Return [X, Y] of the center of cell containing provided text 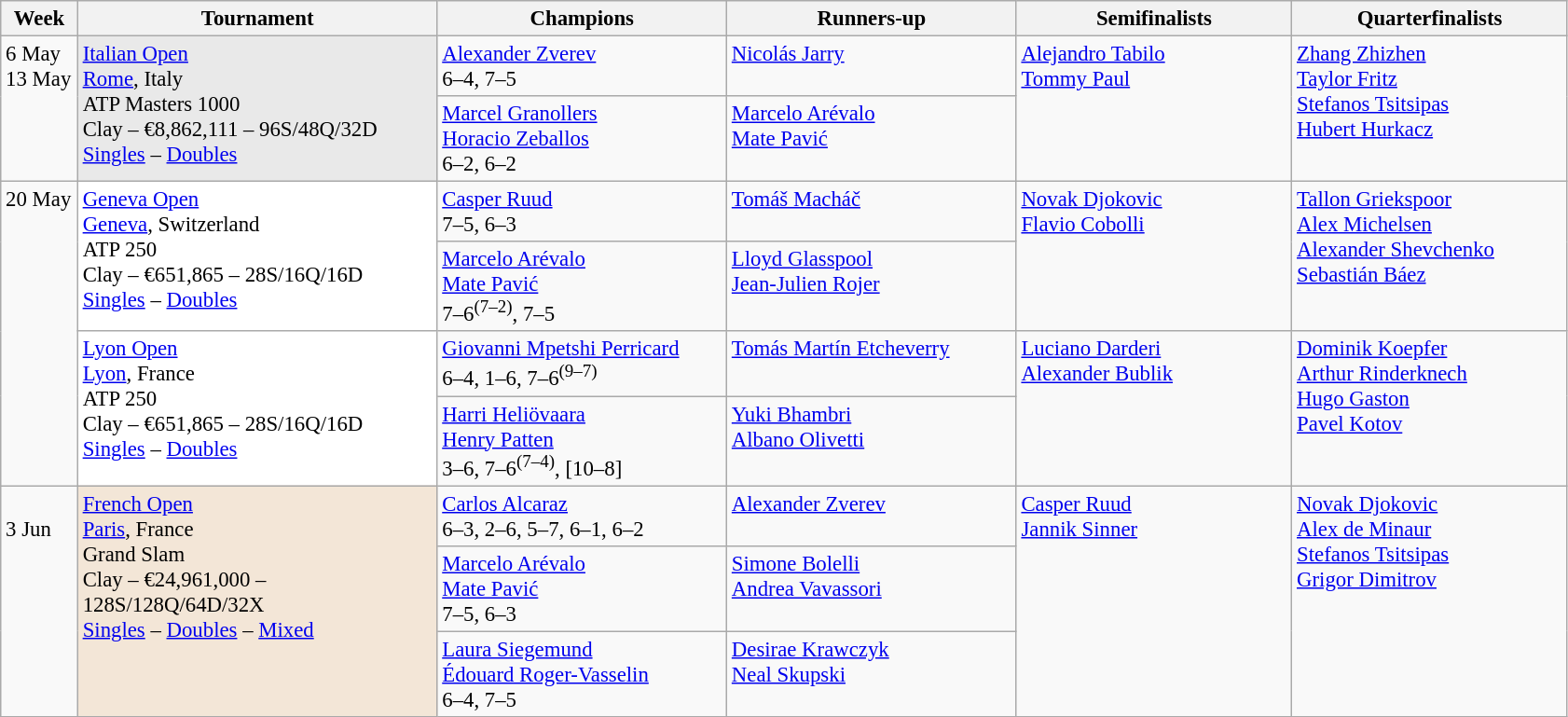
3 Jun [39, 601]
Novak Djokovic Flavio Cobolli [1154, 257]
Casper Ruud Jannik Sinner [1154, 601]
Carlos Alcaraz 6–3, 2–6, 5–7, 6–1, 6–2 [582, 517]
Italian OpenRome, ItalyATP Masters 1000Clay – €8,862,111 – 96S/48Q/32DSingles – Doubles [257, 109]
Laura Siegemund Édouard Roger-Vasselin 6–4, 7–5 [582, 674]
Tomás Martín Etcheverry [873, 364]
Champions [582, 19]
Alexander Zverev 6–4, 7–5 [582, 67]
Luciano Darderi Alexander Bublik [1154, 408]
Week [39, 19]
Nicolás Jarry [873, 67]
Harri Heliövaara Henry Patten 3–6, 7–6(7–4), [10–8] [582, 441]
Marcel Granollers Horacio Zeballos6–2, 6–2 [582, 139]
Zhang Zhizhen Taylor Fritz Stefanos Tsitsipas Hubert Hurkacz [1430, 109]
Marcelo Arévalo Mate Pavić 7–5, 6–3 [582, 588]
Simone Bolelli Andrea Vavassori [873, 588]
6 May13 May [39, 109]
Tomáš Macháč [873, 213]
French OpenParis, FranceGrand SlamClay – €24,961,000 – 128S/128Q/64D/32XSingles – Doubles – Mixed [257, 601]
Tallon Griekspoor Alex Michelsen Alexander Shevchenko Sebastián Báez [1430, 257]
Semifinalists [1154, 19]
Quarterfinalists [1430, 19]
Casper Ruud 7–5, 6–3 [582, 213]
Runners-up [873, 19]
Yuki Bhambri Albano Olivetti [873, 441]
Giovanni Mpetshi Perricard 6–4, 1–6, 7–6(9–7) [582, 364]
Lyon OpenLyon, FranceATP 250Clay – €651,865 – 28S/16Q/16DSingles – Doubles [257, 408]
Novak Djokovic Alex de Minaur Stefanos Tsitsipas Grigor Dimitrov [1430, 601]
Alejandro Tabilo Tommy Paul [1154, 109]
Lloyd Glasspool Jean-Julien Rojer [873, 286]
Alexander Zverev [873, 517]
Tournament [257, 19]
20 May [39, 334]
Marcelo Arévalo Mate Pavić [873, 139]
Desirae Krawczyk Neal Skupski [873, 674]
Marcelo Arévalo Mate Pavić 7–6(7–2), 7–5 [582, 286]
Geneva OpenGeneva, SwitzerlandATP 250Clay – €651,865 – 28S/16Q/16DSingles – Doubles [257, 257]
Dominik Koepfer Arthur Rinderknech Hugo Gaston Pavel Kotov [1430, 408]
